Pinpoint the cell where the given text exists, returning its [X, Y] midpoint coordinate. 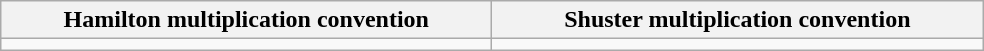
Shuster multiplication convention [738, 20]
Hamilton multiplication convention [246, 20]
